Identify which cell holds the provided text, then report its [x, y] central coordinate. 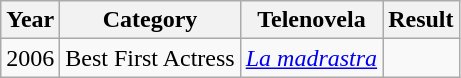
2006 [30, 58]
Result [421, 20]
Year [30, 20]
La madrastra [311, 58]
Telenovela [311, 20]
Best First Actress [150, 58]
Category [150, 20]
